Scan for the cell matching the given text and deliver its [X, Y] coordinate at center. 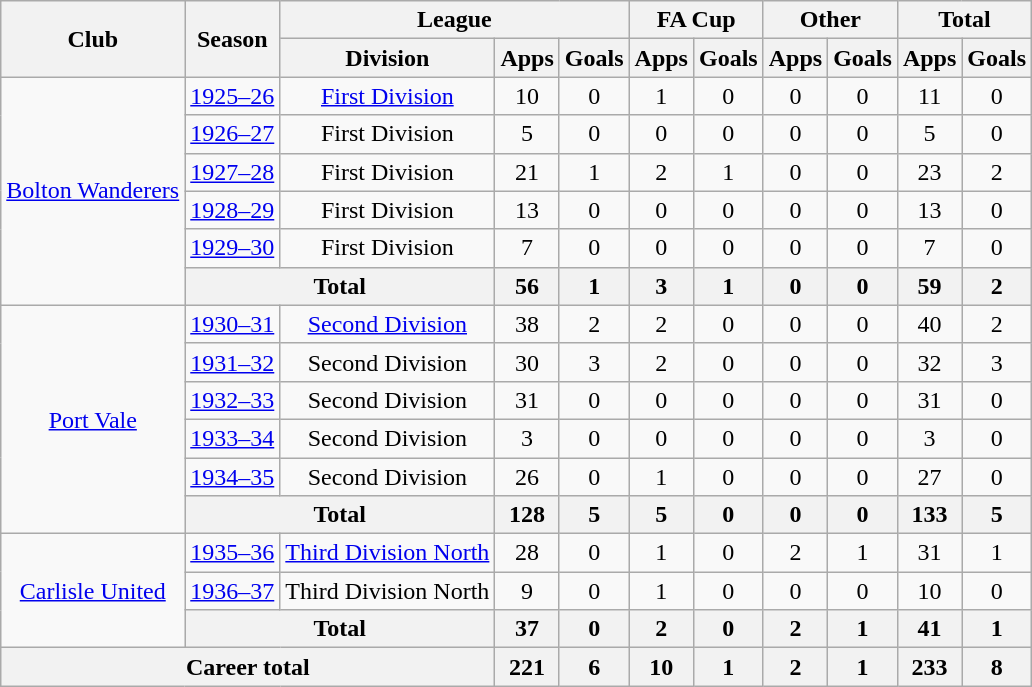
26 [527, 477]
27 [929, 477]
1925–26 [232, 96]
1935–36 [232, 553]
30 [527, 362]
8 [997, 667]
1936–37 [232, 591]
128 [527, 515]
FA Cup [696, 20]
6 [594, 667]
9 [527, 591]
1931–32 [232, 362]
Bolton Wanderers [93, 191]
1934–35 [232, 477]
Career total [248, 667]
37 [527, 629]
1927–28 [232, 172]
11 [929, 96]
32 [929, 362]
233 [929, 667]
1928–29 [232, 210]
1926–27 [232, 134]
23 [929, 172]
Club [93, 39]
59 [929, 286]
Other [830, 20]
40 [929, 324]
1930–31 [232, 324]
Port Vale [93, 419]
Season [232, 39]
38 [527, 324]
56 [527, 286]
1929–30 [232, 248]
Carlisle United [93, 591]
League [454, 20]
221 [527, 667]
21 [527, 172]
Division [388, 58]
41 [929, 629]
28 [527, 553]
1933–34 [232, 438]
1932–33 [232, 400]
133 [929, 515]
